Identify which cell holds the provided text, then report its (X, Y) central coordinate. 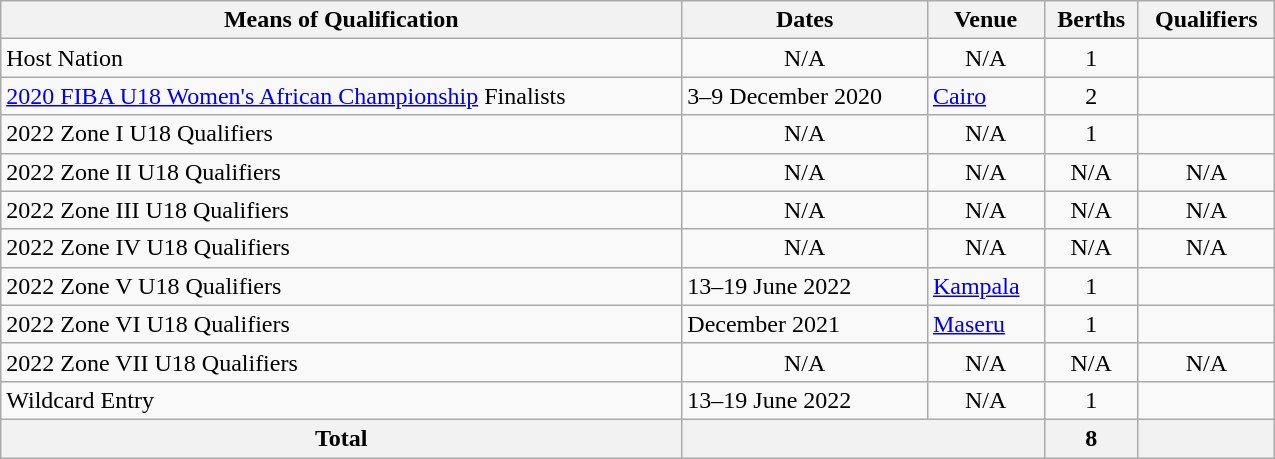
Kampala (986, 286)
2 (1091, 96)
Dates (805, 20)
2020 FIBA U18 Women's African Championship Finalists (342, 96)
Means of Qualification (342, 20)
Wildcard Entry (342, 400)
2022 Zone III U18 Qualifiers (342, 210)
2022 Zone VI U18 Qualifiers (342, 324)
Qualifiers (1206, 20)
Berths (1091, 20)
Host Nation (342, 58)
2022 Zone I U18 Qualifiers (342, 134)
3–9 December 2020 (805, 96)
Cairo (986, 96)
December 2021 (805, 324)
Maseru (986, 324)
8 (1091, 438)
2022 Zone II U18 Qualifiers (342, 172)
2022 Zone IV U18 Qualifiers (342, 248)
Venue (986, 20)
2022 Zone V U18 Qualifiers (342, 286)
2022 Zone VII U18 Qualifiers (342, 362)
Total (342, 438)
